Search for the cell housing the specified text and yield its [x, y] center coordinate. 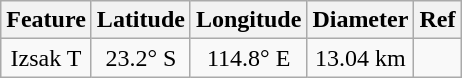
Feature [46, 20]
Diameter [360, 20]
114.8° E [248, 58]
Ref [438, 20]
Latitude [140, 20]
23.2° S [140, 58]
13.04 km [360, 58]
Longitude [248, 20]
Izsak T [46, 58]
